Find where the given text appears and provide that cell's center as [x, y] coordinate. 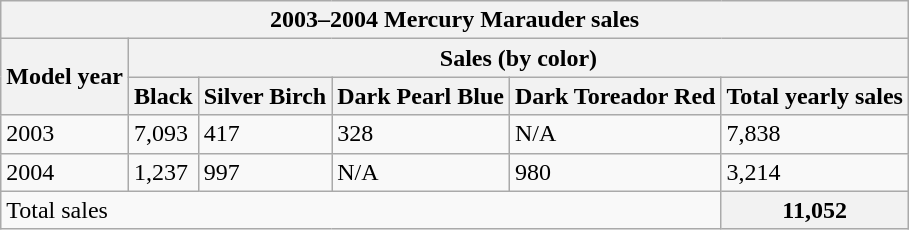
Model year [65, 77]
11,052 [815, 210]
417 [265, 134]
Sales (by color) [518, 58]
Black [163, 96]
Dark Pearl Blue [421, 96]
1,237 [163, 172]
328 [421, 134]
2003 [65, 134]
3,214 [815, 172]
2003–2004 Mercury Marauder sales [455, 20]
Total sales [361, 210]
Dark Toreador Red [615, 96]
997 [265, 172]
Silver Birch [265, 96]
980 [615, 172]
7,093 [163, 134]
Total yearly sales [815, 96]
7,838 [815, 134]
2004 [65, 172]
